Detect which cell encompasses the target text, then output its [X, Y] center coordinate. 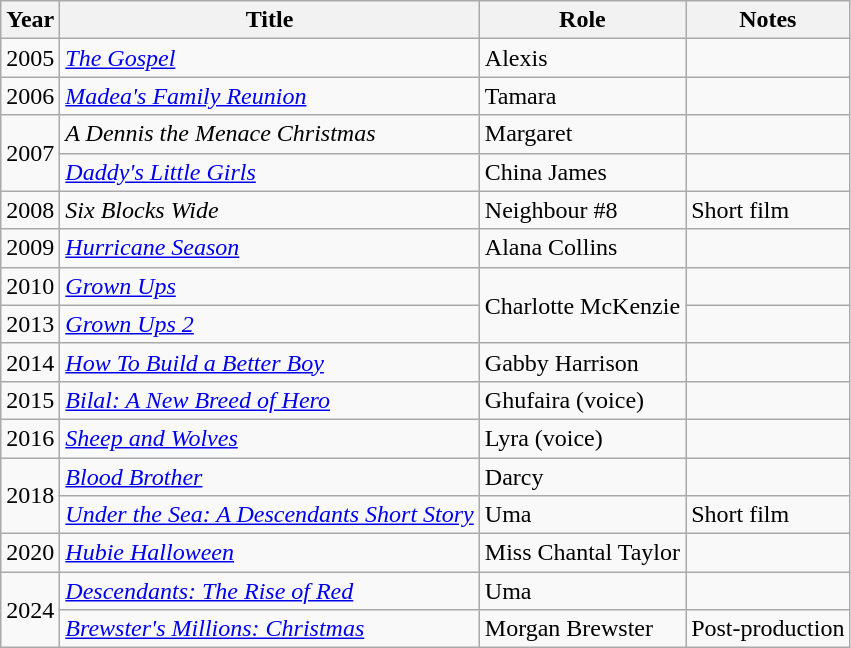
Sheep and Wolves [270, 438]
Alexis [582, 58]
The Gospel [270, 58]
2005 [30, 58]
2010 [30, 286]
Hurricane Season [270, 248]
Neighbour #8 [582, 210]
Brewster's Millions: Christmas [270, 629]
2015 [30, 400]
Ghufaira (voice) [582, 400]
Grown Ups [270, 286]
2014 [30, 362]
Alana Collins [582, 248]
Year [30, 20]
2016 [30, 438]
Morgan Brewster [582, 629]
Blood Brother [270, 477]
2006 [30, 96]
Post-production [768, 629]
How To Build a Better Boy [270, 362]
Tamara [582, 96]
Miss Chantal Taylor [582, 553]
2008 [30, 210]
Madea's Family Reunion [270, 96]
2013 [30, 324]
2024 [30, 610]
2018 [30, 496]
Lyra (voice) [582, 438]
Gabby Harrison [582, 362]
Daddy's Little Girls [270, 172]
2020 [30, 553]
Descendants: The Rise of Red [270, 591]
Charlotte McKenzie [582, 305]
Margaret [582, 134]
2007 [30, 153]
Role [582, 20]
China James [582, 172]
Grown Ups 2 [270, 324]
Six Blocks Wide [270, 210]
Hubie Halloween [270, 553]
A Dennis the Menace Christmas [270, 134]
Bilal: A New Breed of Hero [270, 400]
Title [270, 20]
Notes [768, 20]
Darcy [582, 477]
Under the Sea: A Descendants Short Story [270, 515]
2009 [30, 248]
